Return the (x, y) coordinate for the center point of the cell that contains the specified text.  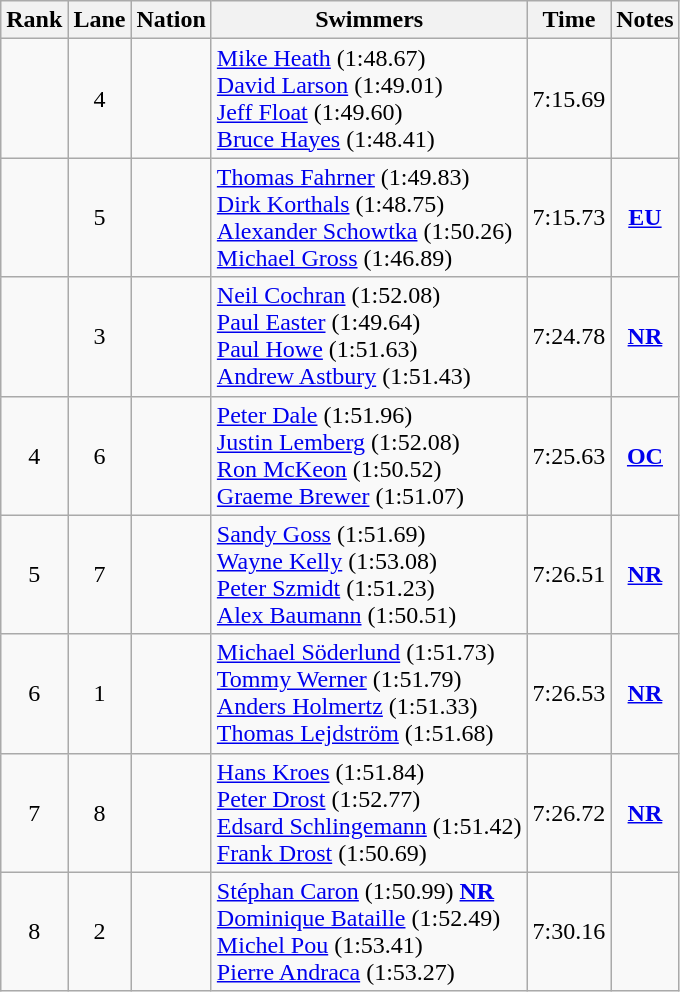
7:15.69 (569, 98)
Sandy Goss (1:51.69)Wayne Kelly (1:53.08)Peter Szmidt (1:51.23)Alex Baumann (1:50.51) (369, 574)
OC (645, 456)
Michael Söderlund (1:51.73)Tommy Werner (1:51.79)Anders Holmertz (1:51.33)Thomas Lejdström (1:51.68) (369, 694)
7:26.72 (569, 812)
Swimmers (369, 20)
7:30.16 (569, 932)
2 (100, 932)
Nation (171, 20)
1 (100, 694)
Thomas Fahrner (1:49.83)Dirk Korthals (1:48.75)Alexander Schowtka (1:50.26)Michael Gross (1:46.89) (369, 218)
Stéphan Caron (1:50.99) NRDominique Bataille (1:52.49)Michel Pou (1:53.41)Pierre Andraca (1:53.27) (369, 932)
Mike Heath (1:48.67)David Larson (1:49.01)Jeff Float (1:49.60)Bruce Hayes (1:48.41) (369, 98)
3 (100, 336)
Lane (100, 20)
Peter Dale (1:51.96)Justin Lemberg (1:52.08)Ron McKeon (1:50.52)Graeme Brewer (1:51.07) (369, 456)
Neil Cochran (1:52.08)Paul Easter (1:49.64)Paul Howe (1:51.63)Andrew Astbury (1:51.43) (369, 336)
7:26.53 (569, 694)
EU (645, 218)
Hans Kroes (1:51.84)Peter Drost (1:52.77)Edsard Schlingemann (1:51.42)Frank Drost (1:50.69) (369, 812)
Notes (645, 20)
Rank (34, 20)
7:15.73 (569, 218)
7:25.63 (569, 456)
7:24.78 (569, 336)
7:26.51 (569, 574)
Time (569, 20)
